Search for the cell housing the specified text and yield its (x, y) center coordinate. 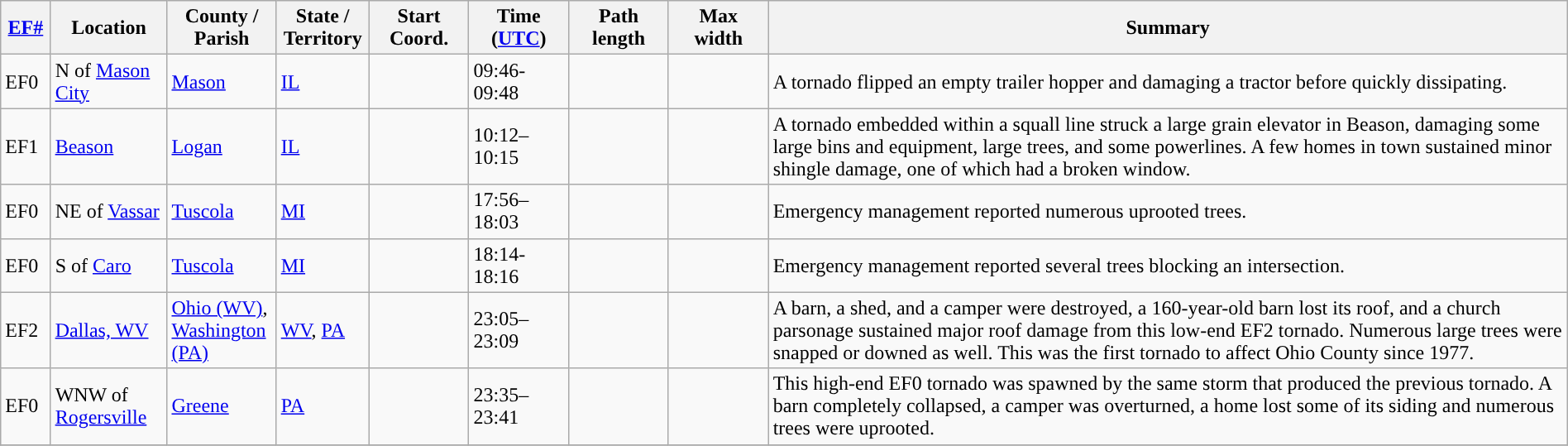
Logan (222, 146)
Dallas, WV (109, 330)
EF1 (26, 146)
County / Parish (222, 28)
Beason (109, 146)
Summary (1168, 28)
Start Coord. (418, 28)
10:12–10:15 (519, 146)
Ohio (WV), Washington (PA) (222, 330)
Time (UTC) (519, 28)
Greene (222, 406)
A tornado flipped an empty trailer hopper and damaging a tractor before quickly dissipating. (1168, 81)
EF# (26, 28)
Location (109, 28)
23:35–23:41 (519, 406)
WV, PA (323, 330)
Emergency management reported several trees blocking an intersection. (1168, 265)
09:46-09:48 (519, 81)
PA (323, 406)
Emergency management reported numerous uprooted trees. (1168, 212)
N of Mason City (109, 81)
State / Territory (323, 28)
17:56–18:03 (519, 212)
18:14-18:16 (519, 265)
Max width (718, 28)
EF2 (26, 330)
Mason (222, 81)
WNW of Rogersville (109, 406)
23:05–23:09 (519, 330)
S of Caro (109, 265)
Path length (619, 28)
NE of Vassar (109, 212)
